Locate the cell with the specified text and output its [X, Y] center coordinate. 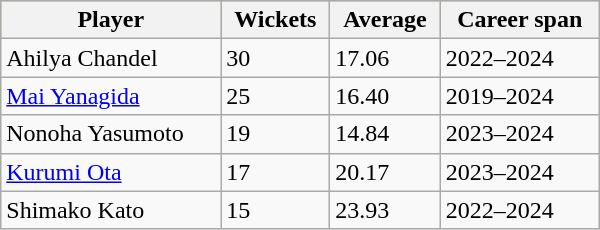
Nonoha Yasumoto [111, 134]
Player [111, 20]
20.17 [385, 172]
Ahilya Chandel [111, 58]
16.40 [385, 96]
Career span [520, 20]
23.93 [385, 210]
15 [276, 210]
Mai Yanagida [111, 96]
Average [385, 20]
14.84 [385, 134]
25 [276, 96]
Shimako Kato [111, 210]
Kurumi Ota [111, 172]
30 [276, 58]
2019–2024 [520, 96]
17 [276, 172]
Wickets [276, 20]
19 [276, 134]
17.06 [385, 58]
